Find where the given text appears and provide that cell's center as (x, y) coordinate. 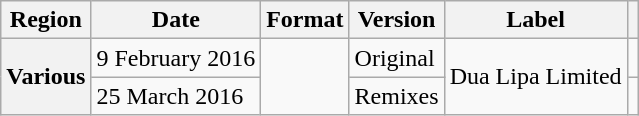
Label (536, 20)
Date (176, 20)
Various (46, 77)
Original (396, 58)
Dua Lipa Limited (536, 77)
Format (305, 20)
Region (46, 20)
9 February 2016 (176, 58)
Remixes (396, 96)
Version (396, 20)
25 March 2016 (176, 96)
